Identify which cell holds the provided text, then report its (X, Y) central coordinate. 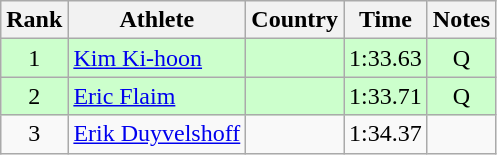
Rank (34, 20)
Erik Duyvelshoff (157, 134)
Kim Ki-hoon (157, 58)
1:34.37 (386, 134)
2 (34, 96)
Notes (461, 20)
Country (295, 20)
1:33.63 (386, 58)
Athlete (157, 20)
Time (386, 20)
1 (34, 58)
Eric Flaim (157, 96)
3 (34, 134)
1:33.71 (386, 96)
